From the cell containing the given text, extract its center point as [X, Y] coordinate. 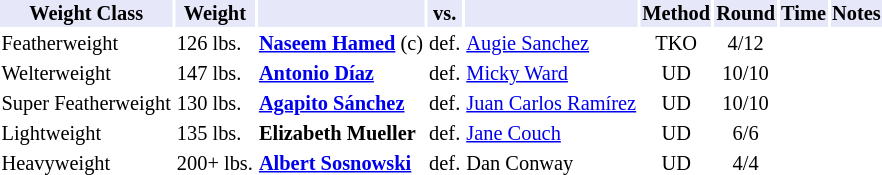
Method [676, 14]
Antonio Díaz [340, 74]
126 lbs. [214, 44]
147 lbs. [214, 74]
130 lbs. [214, 104]
135 lbs. [214, 134]
Welterweight [86, 74]
Lightweight [86, 134]
Jane Couch [552, 134]
Time [804, 14]
Round [746, 14]
4/12 [746, 44]
Weight [214, 14]
Augie Sanchez [552, 44]
6/6 [746, 134]
TKO [676, 44]
Naseem Hamed (c) [340, 44]
Elizabeth Mueller [340, 134]
Featherweight [86, 44]
vs. [445, 14]
Juan Carlos Ramírez [552, 104]
Agapito Sánchez [340, 104]
Super Featherweight [86, 104]
Micky Ward [552, 74]
Weight Class [86, 14]
